Extract the (x, y) coordinate from the center of the cell holding the provided text.  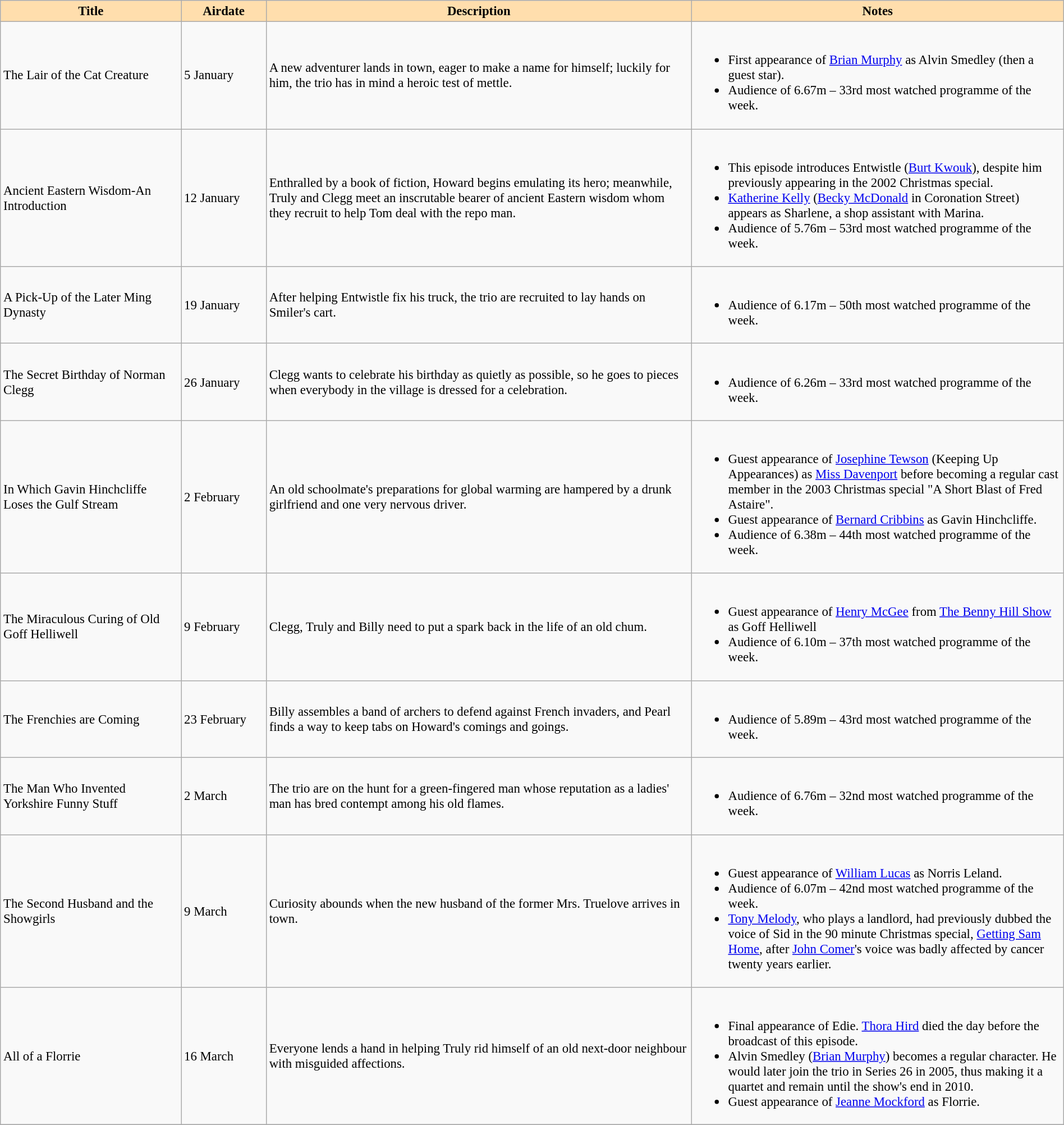
All of a Florrie (91, 1057)
5 January (224, 75)
Billy assembles a band of archers to defend against French invaders, and Pearl finds a way to keep tabs on Howard's comings and goings. (479, 719)
The Second Husband and the Showgirls (91, 911)
16 March (224, 1057)
2 March (224, 796)
2 February (224, 497)
26 January (224, 382)
The Secret Birthday of Norman Clegg (91, 382)
An old schoolmate's preparations for global warming are hampered by a drunk girlfriend and one very nervous driver. (479, 497)
Curiosity abounds when the new husband of the former Mrs. Truelove arrives in town. (479, 911)
Ancient Eastern Wisdom-An Introduction (91, 198)
First appearance of Brian Murphy as Alvin Smedley (then a guest star).Audience of 6.67m – 33rd most watched programme of the week. (878, 75)
Notes (878, 11)
Everyone lends a hand in helping Truly rid himself of an old next-door neighbour with misguided affections. (479, 1057)
9 February (224, 626)
The Lair of the Cat Creature (91, 75)
12 January (224, 198)
The trio are on the hunt for a green-fingered man whose reputation as a ladies' man has bred contempt among his old flames. (479, 796)
Audience of 6.26m – 33rd most watched programme of the week. (878, 382)
Guest appearance of Henry McGee from The Benny Hill Show as Goff HelliwellAudience of 6.10m – 37th most watched programme of the week. (878, 626)
23 February (224, 719)
A Pick-Up of the Later Ming Dynasty (91, 305)
After helping Entwistle fix his truck, the trio are recruited to lay hands on Smiler's cart. (479, 305)
The Man Who Invented Yorkshire Funny Stuff (91, 796)
19 January (224, 305)
A new adventurer lands in town, eager to make a name for himself; luckily for him, the trio has in mind a heroic test of mettle. (479, 75)
In Which Gavin Hinchcliffe Loses the Gulf Stream (91, 497)
Audience of 6.76m – 32nd most watched programme of the week. (878, 796)
Audience of 5.89m – 43rd most watched programme of the week. (878, 719)
The Miraculous Curing of Old Goff Helliwell (91, 626)
Airdate (224, 11)
The Frenchies are Coming (91, 719)
Audience of 6.17m – 50th most watched programme of the week. (878, 305)
Title (91, 11)
Clegg wants to celebrate his birthday as quietly as possible, so he goes to pieces when everybody in the village is dressed for a celebration. (479, 382)
9 March (224, 911)
Clegg, Truly and Billy need to put a spark back in the life of an old chum. (479, 626)
Description (479, 11)
